Search for the cell housing the specified text and yield its (X, Y) center coordinate. 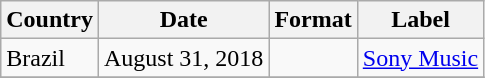
Label (420, 20)
Brazil (50, 58)
Sony Music (420, 58)
Format (313, 20)
August 31, 2018 (183, 58)
Country (50, 20)
Date (183, 20)
